Provide the [x, y] coordinate of the cell's center where the given text is located.  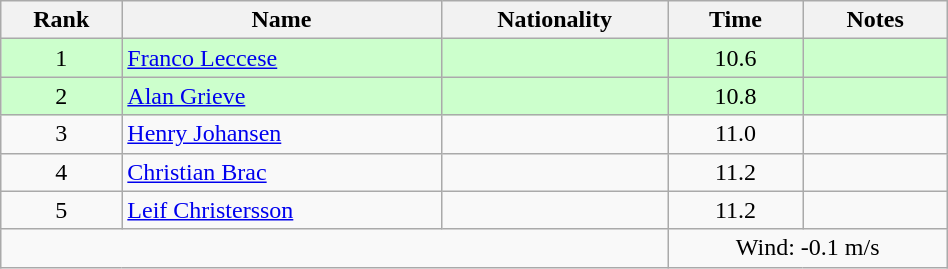
Name [282, 20]
2 [62, 96]
10.6 [736, 58]
11.0 [736, 134]
5 [62, 210]
3 [62, 134]
Wind: -0.1 m/s [808, 248]
Leif Christersson [282, 210]
Franco Leccese [282, 58]
Time [736, 20]
Alan Grieve [282, 96]
Notes [875, 20]
1 [62, 58]
Henry Johansen [282, 134]
Nationality [554, 20]
10.8 [736, 96]
Rank [62, 20]
4 [62, 172]
Christian Brac [282, 172]
